Output the [X, Y] coordinate of the center of the cell containing the given text.  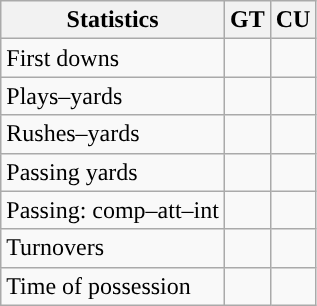
Plays–yards [113, 96]
First downs [113, 58]
Time of possession [113, 286]
Passing: comp–att–int [113, 210]
GT [247, 20]
CU [293, 20]
Statistics [113, 20]
Turnovers [113, 248]
Rushes–yards [113, 134]
Passing yards [113, 172]
